Identify which cell holds the provided text, then report its (X, Y) central coordinate. 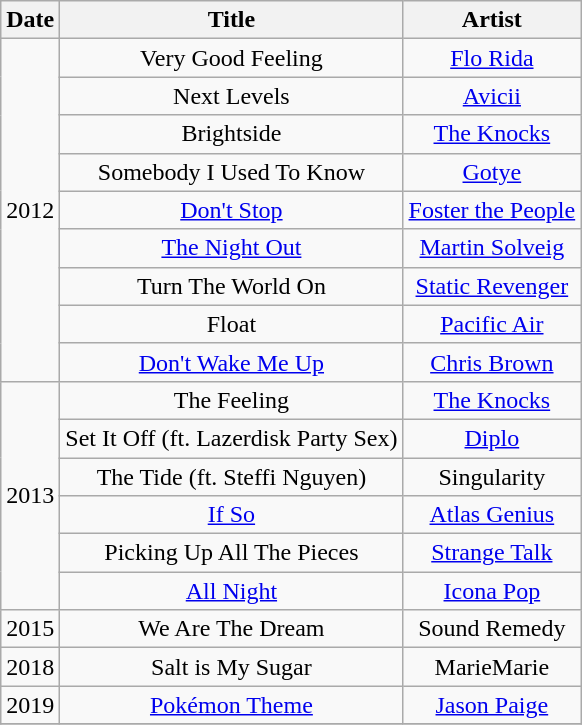
Date (30, 20)
Strange Talk (492, 553)
Chris Brown (492, 362)
2012 (30, 210)
The Night Out (232, 248)
Turn The World On (232, 286)
Sound Remedy (492, 629)
Singularity (492, 477)
Very Good Feeling (232, 58)
Avicii (492, 96)
2015 (30, 629)
2018 (30, 667)
Pokémon Theme (232, 705)
Icona Pop (492, 591)
The Tide (ft. Steffi Nguyen) (232, 477)
Static Revenger (492, 286)
Martin Solveig (492, 248)
Picking Up All The Pieces (232, 553)
Next Levels (232, 96)
2013 (30, 495)
Don't Stop (232, 210)
Set It Off (ft. Lazerdisk Party Sex) (232, 438)
Diplo (492, 438)
Artist (492, 20)
We Are The Dream (232, 629)
Pacific Air (492, 324)
Title (232, 20)
The Feeling (232, 400)
Float (232, 324)
MarieMarie (492, 667)
Foster the People (492, 210)
Brightside (232, 134)
Gotye (492, 172)
2019 (30, 705)
Salt is My Sugar (232, 667)
Jason Paige (492, 705)
Atlas Genius (492, 515)
Somebody I Used To Know (232, 172)
All Night (232, 591)
Flo Rida (492, 58)
Don't Wake Me Up (232, 362)
If So (232, 515)
